Return [x, y] of the center of cell containing provided text 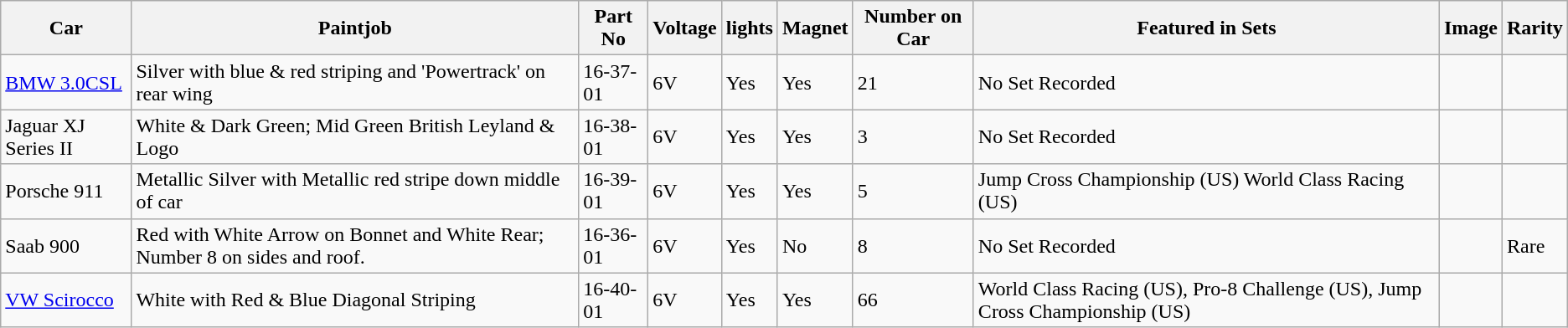
World Class Racing (US), Pro-8 Challenge (US), Jump Cross Championship (US) [1206, 300]
16-36-01 [613, 246]
Number on Car [913, 28]
3 [913, 137]
BMW 3.0CSL [66, 82]
Rarity [1534, 28]
Silver with blue & red striping and 'Powertrack' on rear wing [355, 82]
Saab 900 [66, 246]
Part No [613, 28]
Porsche 911 [66, 191]
8 [913, 246]
Image [1471, 28]
16-37-01 [613, 82]
66 [913, 300]
16-38-01 [613, 137]
21 [913, 82]
lights [749, 28]
Voltage [685, 28]
VW Scirocco [66, 300]
5 [913, 191]
Jaguar XJ Series II [66, 137]
Metallic Silver with Metallic red stripe down middle of car [355, 191]
Paintjob [355, 28]
Jump Cross Championship (US) World Class Racing (US) [1206, 191]
Red with White Arrow on Bonnet and White Rear; Number 8 on sides and roof. [355, 246]
No [815, 246]
16-39-01 [613, 191]
Rare [1534, 246]
Magnet [815, 28]
Car [66, 28]
White & Dark Green; Mid Green British Leyland & Logo [355, 137]
White with Red & Blue Diagonal Striping [355, 300]
16-40-01 [613, 300]
Featured in Sets [1206, 28]
